Identify which cell holds the provided text, then report its (x, y) central coordinate. 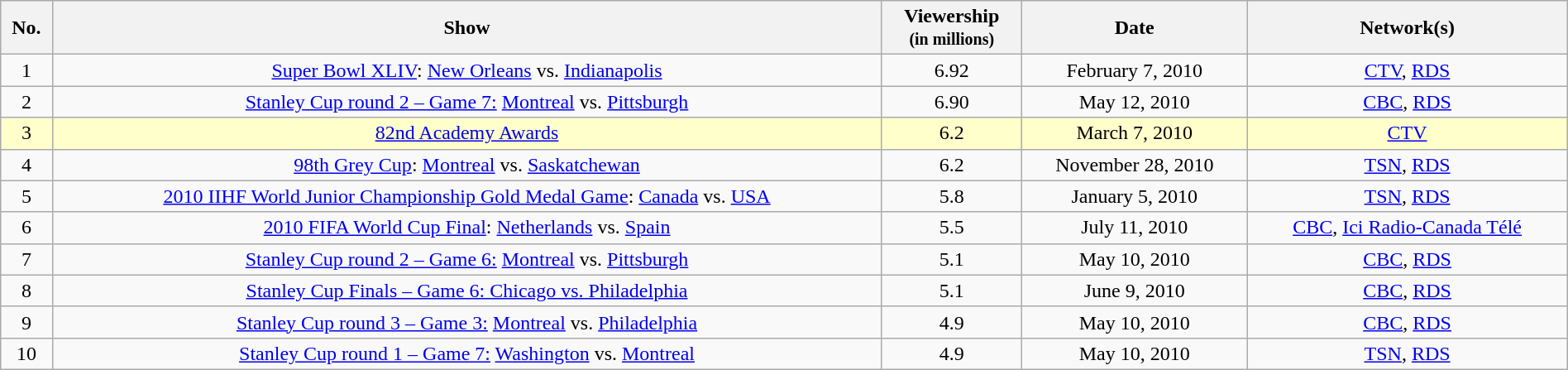
Stanley Cup round 3 – Game 3: Montreal vs. Philadelphia (466, 322)
2010 IIHF World Junior Championship Gold Medal Game: Canada vs. USA (466, 196)
February 7, 2010 (1135, 70)
5.8 (952, 196)
May 12, 2010 (1135, 102)
7 (26, 259)
Show (466, 28)
98th Grey Cup: Montreal vs. Saskatchewan (466, 165)
4 (26, 165)
June 9, 2010 (1135, 291)
CTV, RDS (1408, 70)
3 (26, 133)
July 11, 2010 (1135, 228)
November 28, 2010 (1135, 165)
2010 FIFA World Cup Final: Netherlands vs. Spain (466, 228)
5 (26, 196)
March 7, 2010 (1135, 133)
Viewership(in millions) (952, 28)
No. (26, 28)
5.5 (952, 228)
Date (1135, 28)
CBC, Ici Radio-Canada Télé (1408, 228)
Stanley Cup round 2 – Game 7: Montreal vs. Pittsburgh (466, 102)
Stanley Cup round 1 – Game 7: Washington vs. Montreal (466, 353)
Stanley Cup round 2 – Game 6: Montreal vs. Pittsburgh (466, 259)
8 (26, 291)
Super Bowl XLIV: New Orleans vs. Indianapolis (466, 70)
82nd Academy Awards (466, 133)
9 (26, 322)
2 (26, 102)
1 (26, 70)
6.90 (952, 102)
Stanley Cup Finals – Game 6: Chicago vs. Philadelphia (466, 291)
January 5, 2010 (1135, 196)
6.92 (952, 70)
6 (26, 228)
10 (26, 353)
CTV (1408, 133)
Network(s) (1408, 28)
